From the cell containing the given text, extract its center point as (x, y) coordinate. 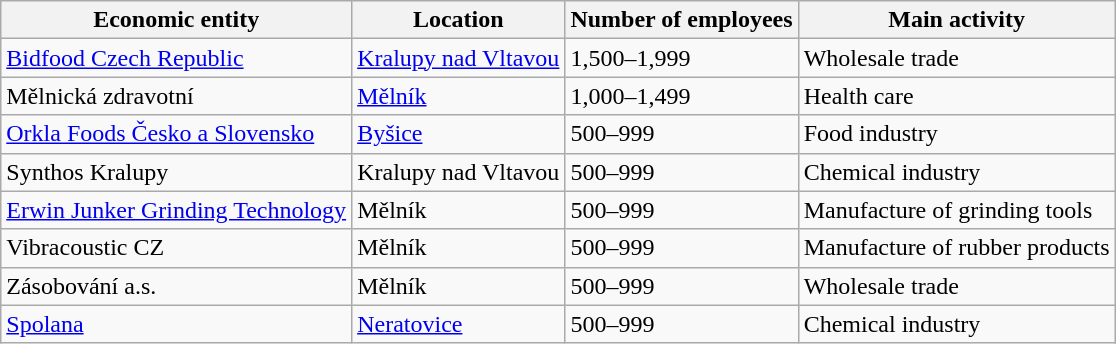
Health care (956, 96)
Synthos Kralupy (176, 172)
1,000–1,499 (682, 96)
Manufacture of grinding tools (956, 210)
1,500–1,999 (682, 58)
Economic entity (176, 20)
Erwin Junker Grinding Technology (176, 210)
Zásobování a.s. (176, 286)
Orkla Foods Česko a Slovensko (176, 134)
Neratovice (458, 324)
Location (458, 20)
Food industry (956, 134)
Mělnická zdravotní (176, 96)
Main activity (956, 20)
Bidfood Czech Republic (176, 58)
Byšice (458, 134)
Manufacture of rubber products (956, 248)
Number of employees (682, 20)
Spolana (176, 324)
Vibracoustic CZ (176, 248)
